Find where the given text appears and provide that cell's center as (x, y) coordinate. 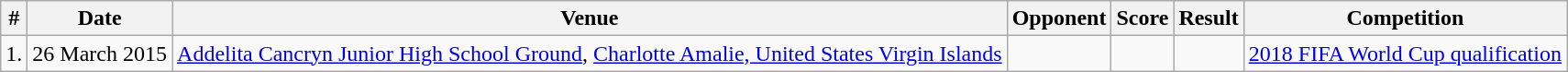
Addelita Cancryn Junior High School Ground, Charlotte Amalie, United States Virgin Islands (591, 54)
2018 FIFA World Cup qualification (1405, 54)
Opponent (1059, 18)
Competition (1405, 18)
Score (1143, 18)
1. (15, 54)
Venue (591, 18)
Result (1209, 18)
Date (100, 18)
26 March 2015 (100, 54)
# (15, 18)
